Return [X, Y] of the center of cell containing provided text 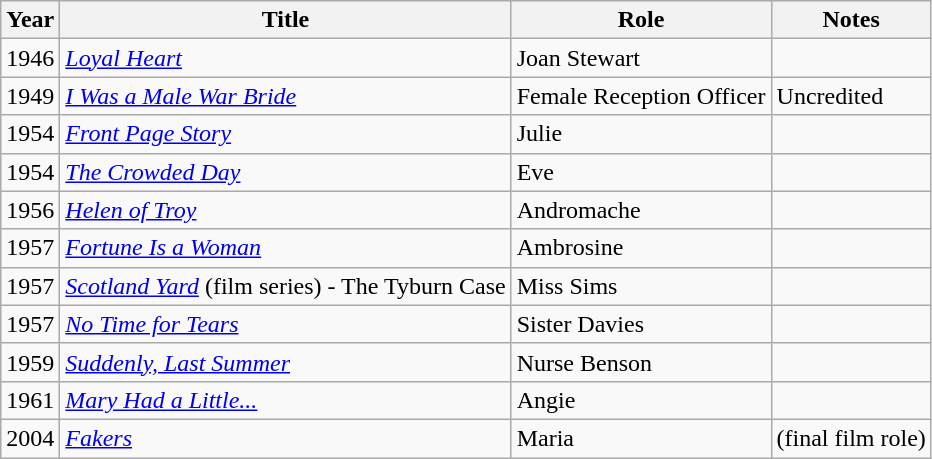
Ambrosine [641, 248]
Miss Sims [641, 286]
(final film role) [851, 438]
1961 [30, 400]
Fakers [286, 438]
Nurse Benson [641, 362]
Joan Stewart [641, 58]
Sister Davies [641, 324]
Notes [851, 20]
Loyal Heart [286, 58]
2004 [30, 438]
Maria [641, 438]
Title [286, 20]
Fortune Is a Woman [286, 248]
Role [641, 20]
1949 [30, 96]
The Crowded Day [286, 172]
1956 [30, 210]
Mary Had a Little... [286, 400]
No Time for Tears [286, 324]
I Was a Male War Bride [286, 96]
Scotland Yard (film series) - The Tyburn Case [286, 286]
Helen of Troy [286, 210]
Year [30, 20]
Eve [641, 172]
Angie [641, 400]
Uncredited [851, 96]
Andromache [641, 210]
Suddenly, Last Summer [286, 362]
Front Page Story [286, 134]
1959 [30, 362]
Female Reception Officer [641, 96]
Julie [641, 134]
1946 [30, 58]
